Return the [X, Y] coordinate for the center point of the cell that contains the specified text.  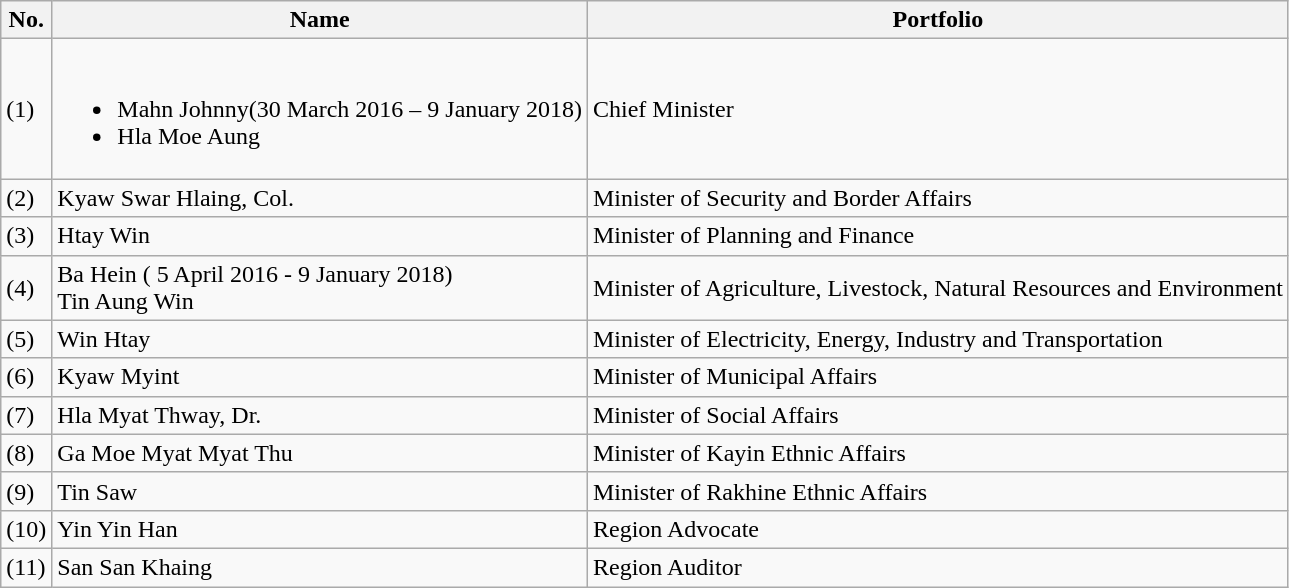
Region Auditor [938, 567]
Ba Hein ( 5 April 2016 - 9 January 2018)Tin Aung Win [320, 288]
Yin Yin Han [320, 529]
(6) [26, 377]
No. [26, 20]
Minister of Agriculture, Livestock, Natural Resources and Environment [938, 288]
(5) [26, 339]
Minister of Security and Border Affairs [938, 198]
(10) [26, 529]
(9) [26, 491]
Kyaw Myint [320, 377]
(1) [26, 109]
(11) [26, 567]
Minister of Rakhine Ethnic Affairs [938, 491]
Minister of Electricity, Energy, Industry and Transportation [938, 339]
Tin Saw [320, 491]
San San Khaing [320, 567]
Win Htay [320, 339]
Minister of Municipal Affairs [938, 377]
(7) [26, 415]
Minister of Social Affairs [938, 415]
Hla Myat Thway, Dr. [320, 415]
Name [320, 20]
Htay Win [320, 236]
Minister of Planning and Finance [938, 236]
Minister of Kayin Ethnic Affairs [938, 453]
(2) [26, 198]
Region Advocate [938, 529]
(4) [26, 288]
Ga Moe Myat Myat Thu [320, 453]
Mahn Johnny(30 March 2016 – 9 January 2018)Hla Moe Aung [320, 109]
Kyaw Swar Hlaing, Col. [320, 198]
(3) [26, 236]
Portfolio [938, 20]
(8) [26, 453]
Chief Minister [938, 109]
